Return [x, y] of the center of cell containing provided text 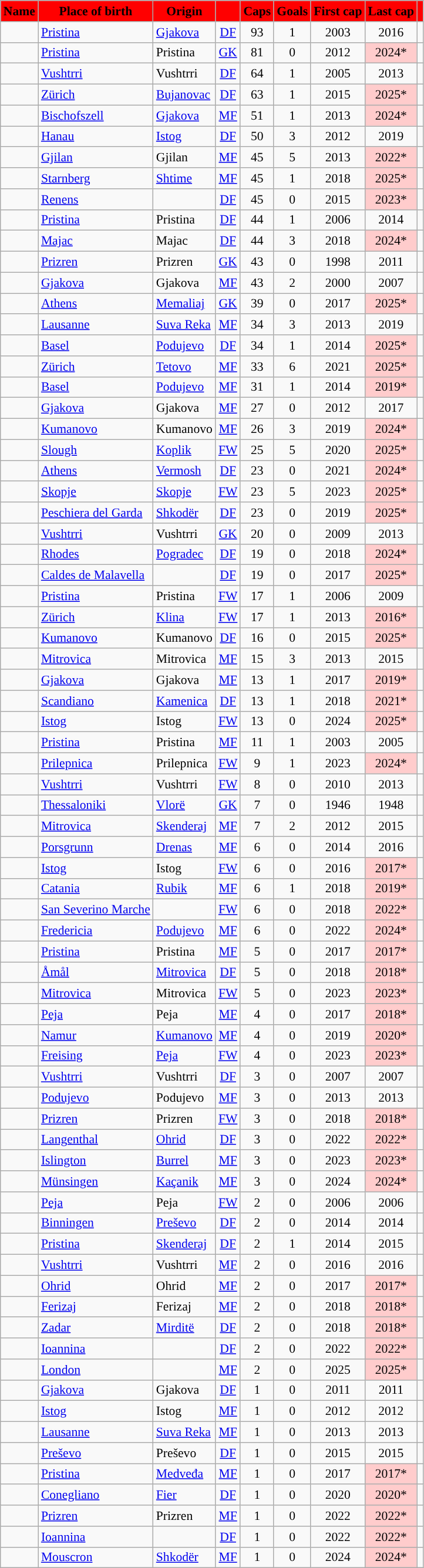
San Severino Marche [96, 910]
Name [19, 11]
Tetovo [184, 367]
Bischofszell [96, 116]
Kaçanik [184, 1181]
Bujanovac [184, 95]
Mirditë [184, 1328]
Slough [96, 450]
1948 [391, 805]
Binningen [96, 1223]
81 [257, 53]
Rhodes [96, 554]
Scandiano [96, 701]
Drenas [184, 847]
Islington [96, 1161]
93 [257, 32]
Namur [96, 1035]
Origin [184, 11]
Vermosh [184, 471]
2021* [391, 701]
25 [257, 450]
Goals [292, 11]
Pogradec [184, 554]
Starnberg [96, 178]
Koplik [184, 450]
27 [257, 408]
Mouscron [96, 1557]
8 [257, 784]
Münsingen [96, 1181]
Caldes de Malavella [96, 575]
First cap [338, 11]
63 [257, 95]
9 [257, 764]
2000 [338, 283]
Caps [257, 11]
Shtime [184, 178]
1998 [338, 262]
Zadar [96, 1328]
Hanau [96, 137]
Rubik [184, 889]
26 [257, 429]
Last cap [391, 11]
Vlorë [184, 805]
Fredericia [96, 931]
2010 [338, 784]
Medveđa [184, 1474]
64 [257, 74]
Renens [96, 199]
Freising [96, 1056]
Kamenica [184, 701]
Fier [184, 1495]
Place of birth [96, 11]
Klina [184, 617]
Peschiera del Garda [96, 513]
London [96, 1370]
20 [257, 534]
39 [257, 304]
16 [257, 638]
11 [257, 743]
Åmål [96, 973]
Langenthal [96, 1140]
Porsgrunn [96, 847]
51 [257, 116]
Conegliano [96, 1495]
Catania [96, 889]
31 [257, 387]
15 [257, 659]
50 [257, 137]
Memaliaj [184, 304]
2016* [391, 617]
1946 [338, 805]
Thessaloniki [96, 805]
Burrel [184, 1161]
2025 [338, 1370]
33 [257, 367]
